Return (x, y) of the center of cell containing provided text 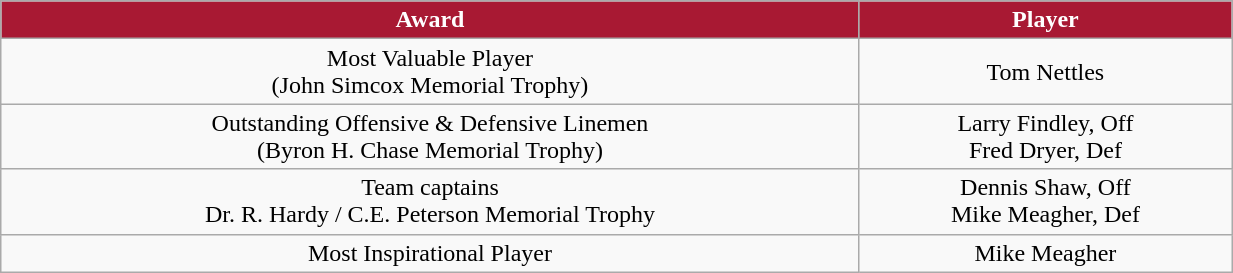
Most Valuable Player(John Simcox Memorial Trophy) (430, 72)
Most Inspirational Player (430, 253)
Outstanding Offensive & Defensive Linemen(Byron H. Chase Memorial Trophy) (430, 136)
Team captainsDr. R. Hardy / C.E. Peterson Memorial Trophy (430, 202)
Player (1045, 20)
Larry Findley, OffFred Dryer, Def (1045, 136)
Dennis Shaw, OffMike Meagher, Def (1045, 202)
Tom Nettles (1045, 72)
Award (430, 20)
Mike Meagher (1045, 253)
